For the text-containing cell, return its midpoint in [X, Y] coordinate format. 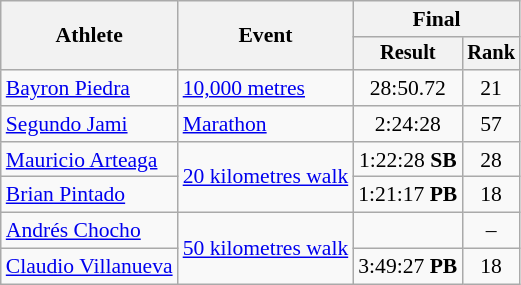
Claudio Villanueva [90, 267]
1:21:17 PB [408, 195]
– [491, 231]
2:24:28 [408, 124]
28:50.72 [408, 88]
1:22:28 SB [408, 160]
20 kilometres walk [266, 178]
57 [491, 124]
10,000 metres [266, 88]
Final [436, 19]
Rank [491, 54]
Andrés Chocho [90, 231]
28 [491, 160]
50 kilometres walk [266, 248]
Segundo Jami [90, 124]
Mauricio Arteaga [90, 160]
Event [266, 36]
Brian Pintado [90, 195]
Marathon [266, 124]
Bayron Piedra [90, 88]
3:49:27 PB [408, 267]
Athlete [90, 36]
21 [491, 88]
Result [408, 54]
